Capture the cell that displays the provided text and extract its (X, Y) central coordinate. 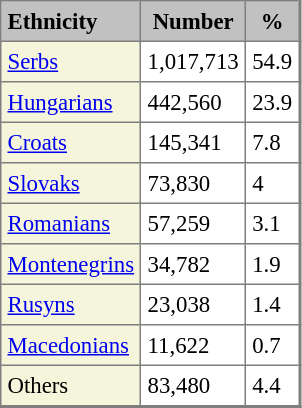
Montenegrins (71, 264)
Rusyns (71, 304)
57,259 (194, 223)
7.8 (272, 142)
11,622 (194, 345)
145,341 (194, 142)
% (272, 21)
83,480 (194, 386)
23.9 (272, 102)
Ethnicity (71, 21)
34,782 (194, 264)
54.9 (272, 61)
4.4 (272, 386)
0.7 (272, 345)
Serbs (71, 61)
Others (71, 386)
Romanians (71, 223)
Croats (71, 142)
Slovaks (71, 183)
442,560 (194, 102)
4 (272, 183)
1.4 (272, 304)
Hungarians (71, 102)
Number (194, 21)
73,830 (194, 183)
1,017,713 (194, 61)
23,038 (194, 304)
1.9 (272, 264)
Macedonians (71, 345)
3.1 (272, 223)
